Detect which cell encompasses the target text, then output its (X, Y) center coordinate. 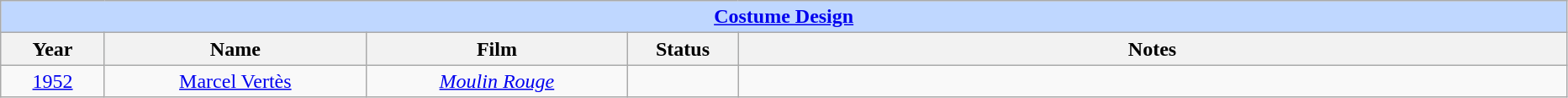
Marcel Vertès (235, 81)
1952 (53, 81)
Notes (1153, 49)
Status (683, 49)
Costume Design (784, 17)
Name (235, 49)
Moulin Rouge (496, 81)
Year (53, 49)
Film (496, 49)
